Pinpoint the cell where the given text exists, returning its [X, Y] midpoint coordinate. 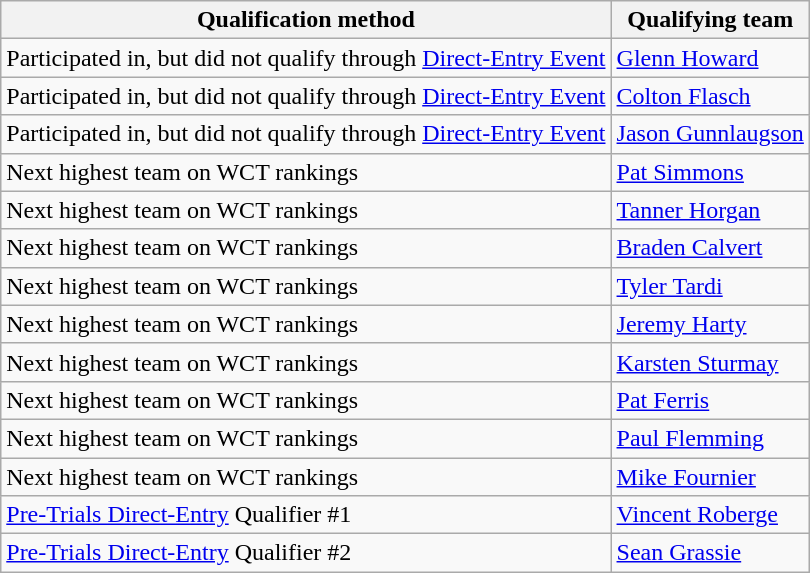
Karsten Sturmay [710, 362]
Pat Simmons [710, 172]
Braden Calvert [710, 248]
Pat Ferris [710, 400]
Paul Flemming [710, 438]
Colton Flasch [710, 96]
Tyler Tardi [710, 286]
Jeremy Harty [710, 324]
Qualification method [306, 20]
Sean Grassie [710, 553]
Tanner Horgan [710, 210]
Mike Fournier [710, 477]
Jason Gunnlaugson [710, 134]
Pre-Trials Direct-Entry Qualifier #2 [306, 553]
Glenn Howard [710, 58]
Qualifying team [710, 20]
Pre-Trials Direct-Entry Qualifier #1 [306, 515]
Vincent Roberge [710, 515]
